From the cell containing the given text, extract its center point as [x, y] coordinate. 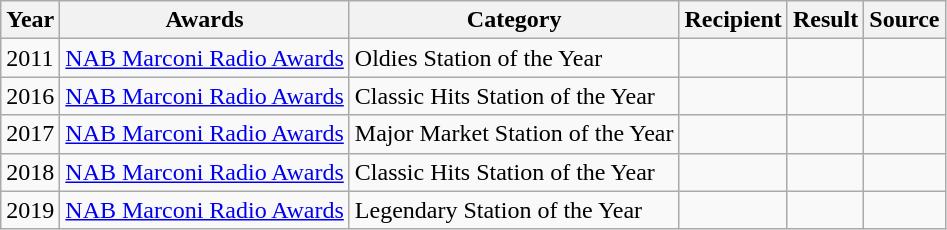
Source [904, 20]
2019 [30, 210]
Major Market Station of the Year [514, 134]
Result [825, 20]
2018 [30, 172]
Oldies Station of the Year [514, 58]
Awards [205, 20]
Year [30, 20]
2016 [30, 96]
2017 [30, 134]
2011 [30, 58]
Recipient [733, 20]
Category [514, 20]
Legendary Station of the Year [514, 210]
